Search for the cell housing the specified text and yield its [X, Y] center coordinate. 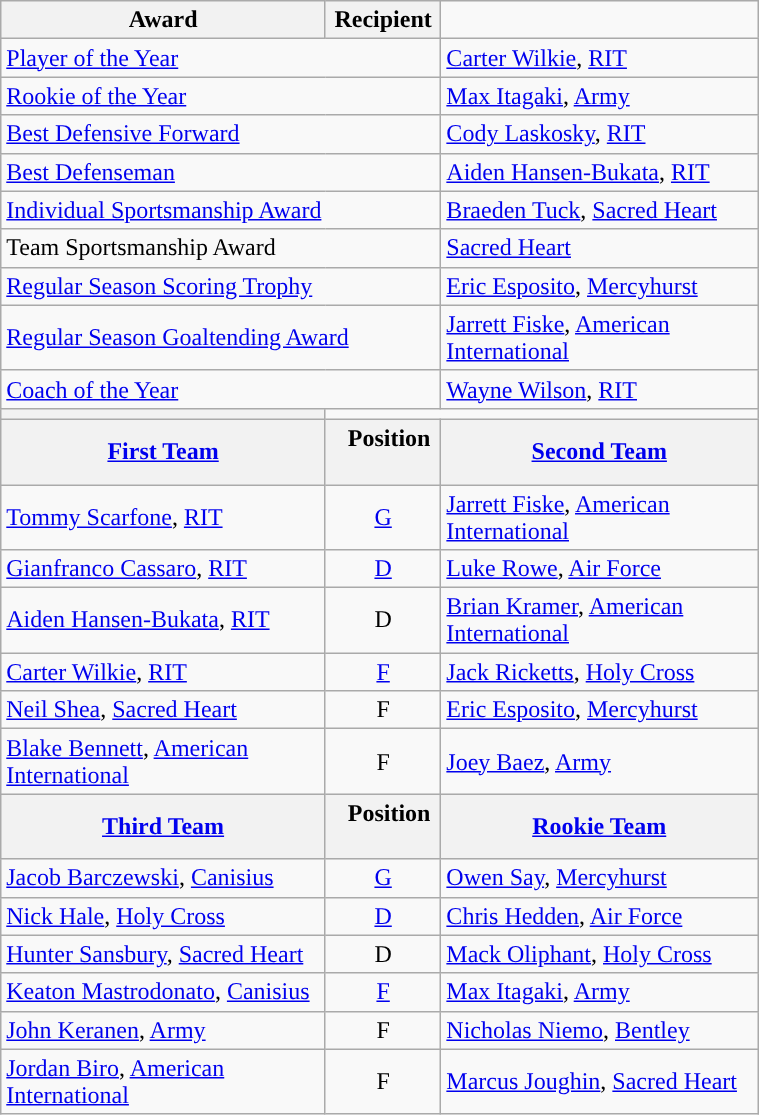
Keaton Mastrodonato, Canisius [164, 992]
Player of the Year [221, 58]
Third Team [164, 826]
Gianfranco Cassaro, RIT [164, 569]
Marcus Joughin, Sacred Heart [600, 1082]
Chris Hedden, Air Force [600, 916]
Braeden Tuck, Sacred Heart [600, 210]
Brian Kramer, American International [600, 620]
Jacob Barczewski, Canisius [164, 878]
Jack Ricketts, Holy Cross [600, 672]
Best Defensive Forward [221, 134]
Second Team [600, 452]
Neil Shea, Sacred Heart [164, 710]
First Team [164, 452]
Hunter Sansbury, Sacred Heart [164, 954]
Mack Oliphant, Holy Cross [600, 954]
Blake Bennett, American International [164, 762]
Team Sportsmanship Award [221, 248]
Award [164, 20]
Coach of the Year [221, 389]
Best Defenseman [221, 172]
Rookie Team [600, 826]
John Keranen, Army [164, 1030]
Nick Hale, Holy Cross [164, 916]
Individual Sportsmanship Award [221, 210]
Cody Laskosky, RIT [600, 134]
Joey Baez, Army [600, 762]
Luke Rowe, Air Force [600, 569]
Sacred Heart [600, 248]
Tommy Scarfone, RIT [164, 516]
Rookie of the Year [221, 96]
Nicholas Niemo, Bentley [600, 1030]
Wayne Wilson, RIT [600, 389]
Jordan Biro, American International [164, 1082]
Recipient [382, 20]
Regular Season Scoring Trophy [221, 286]
Owen Say, Mercyhurst [600, 878]
Regular Season Goaltending Award [221, 338]
